Pinpoint the cell where the given text exists, returning its [X, Y] midpoint coordinate. 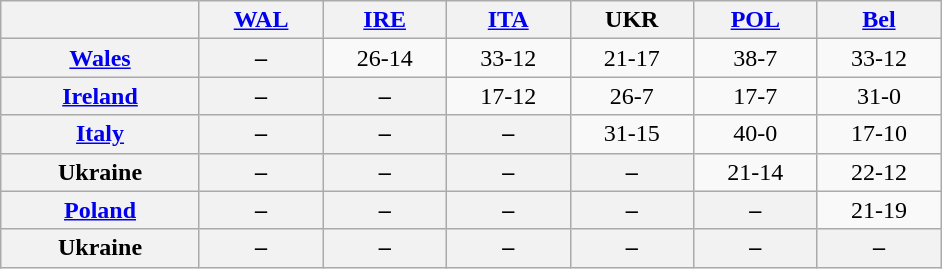
26-14 [385, 58]
Poland [100, 210]
21-17 [632, 58]
21-14 [756, 172]
ITA [508, 20]
Ireland [100, 96]
40-0 [756, 134]
WAL [261, 20]
17-7 [756, 96]
17-10 [879, 134]
Bel [879, 20]
21-19 [879, 210]
POL [756, 20]
Wales [100, 58]
31-0 [879, 96]
38-7 [756, 58]
Italy [100, 134]
22-12 [879, 172]
17-12 [508, 96]
31-15 [632, 134]
UKR [632, 20]
IRE [385, 20]
26-7 [632, 96]
